Return the [X, Y] coordinate for the center point of the cell that contains the specified text.  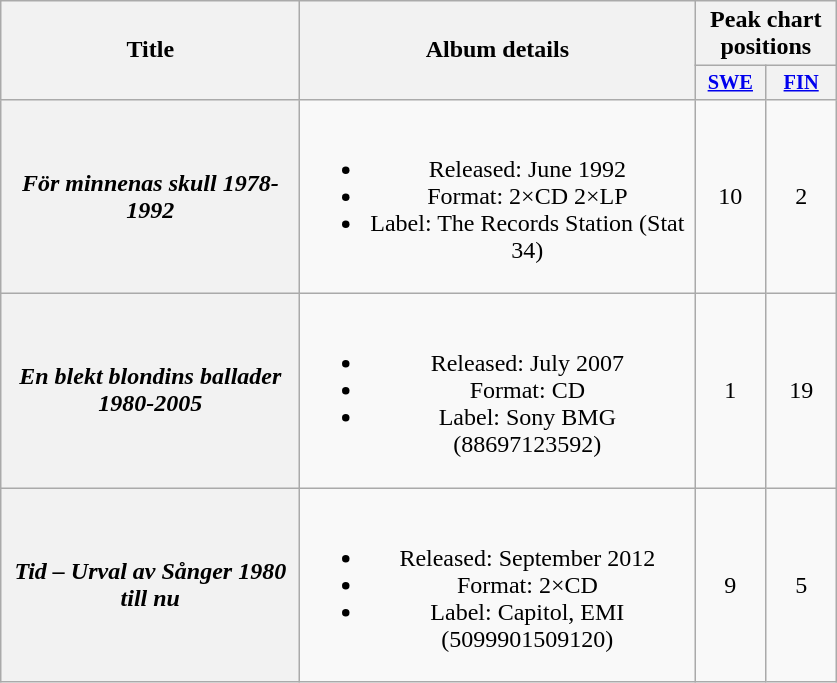
Tid – Urval av Sånger 1980 till nu [150, 585]
19 [802, 391]
1 [730, 391]
Released: July 2007Format: CDLabel: Sony BMG (88697123592) [498, 391]
Peak chartpositions [766, 34]
9 [730, 585]
Title [150, 50]
2 [802, 196]
5 [802, 585]
Album details [498, 50]
En blekt blondins ballader 1980-2005 [150, 391]
För minnenas skull 1978-1992 [150, 196]
FIN [802, 83]
Released: June 1992Format: 2×CD 2×LPLabel: The Records Station (Stat 34) [498, 196]
10 [730, 196]
Released: September 2012Format: 2×CDLabel: Capitol, EMI (5099901509120) [498, 585]
SWE [730, 83]
